Provide the [x, y] coordinate of the cell's center where the given text is located.  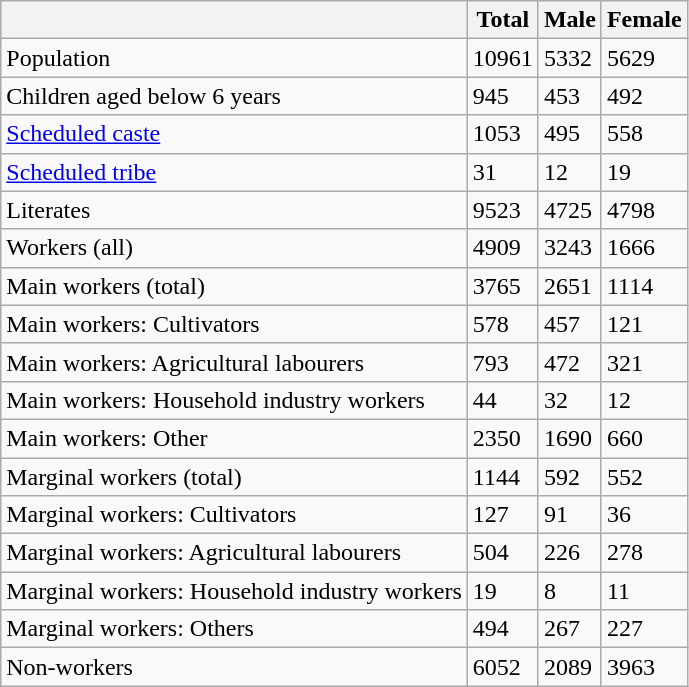
945 [502, 96]
32 [570, 400]
494 [502, 629]
5629 [644, 58]
Total [502, 20]
2651 [570, 286]
1114 [644, 286]
Marginal workers (total) [234, 477]
321 [644, 362]
Main workers: Cultivators [234, 324]
504 [502, 553]
Marginal workers: Cultivators [234, 515]
11 [644, 591]
2350 [502, 438]
457 [570, 324]
36 [644, 515]
592 [570, 477]
1690 [570, 438]
91 [570, 515]
226 [570, 553]
2089 [570, 667]
Marginal workers: Household industry workers [234, 591]
121 [644, 324]
127 [502, 515]
472 [570, 362]
Workers (all) [234, 248]
Main workers: Agricultural labourers [234, 362]
Marginal workers: Others [234, 629]
1666 [644, 248]
495 [570, 134]
Literates [234, 210]
Population [234, 58]
453 [570, 96]
Scheduled tribe [234, 172]
492 [644, 96]
578 [502, 324]
6052 [502, 667]
660 [644, 438]
8 [570, 591]
Marginal workers: Agricultural labourers [234, 553]
Non-workers [234, 667]
3243 [570, 248]
5332 [570, 58]
3963 [644, 667]
Main workers: Household industry workers [234, 400]
227 [644, 629]
44 [502, 400]
4725 [570, 210]
4798 [644, 210]
9523 [502, 210]
Male [570, 20]
Children aged below 6 years [234, 96]
Main workers: Other [234, 438]
793 [502, 362]
31 [502, 172]
1144 [502, 477]
1053 [502, 134]
10961 [502, 58]
4909 [502, 248]
552 [644, 477]
Female [644, 20]
3765 [502, 286]
278 [644, 553]
Scheduled caste [234, 134]
267 [570, 629]
558 [644, 134]
Main workers (total) [234, 286]
